Locate the cell with the specified text and output its [x, y] center coordinate. 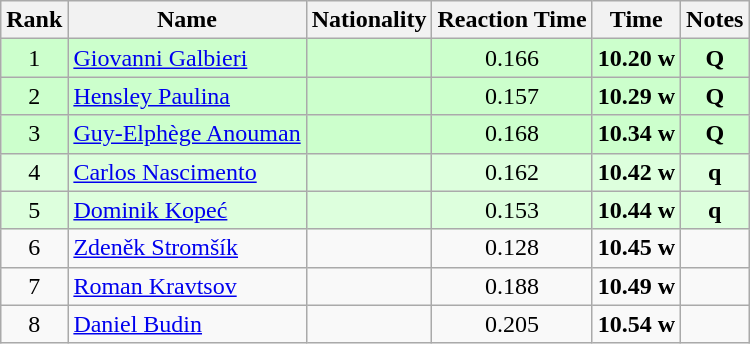
4 [34, 172]
1 [34, 58]
5 [34, 210]
0.188 [512, 286]
6 [34, 248]
Daniel Budin [187, 324]
10.42 w [636, 172]
Reaction Time [512, 20]
0.157 [512, 96]
Hensley Paulina [187, 96]
0.162 [512, 172]
0.168 [512, 134]
Carlos Nascimento [187, 172]
0.166 [512, 58]
10.49 w [636, 286]
Dominik Kopeć [187, 210]
10.29 w [636, 96]
10.34 w [636, 134]
Notes [715, 20]
10.44 w [636, 210]
Time [636, 20]
7 [34, 286]
Guy-Elphège Anouman [187, 134]
Nationality [369, 20]
10.54 w [636, 324]
0.153 [512, 210]
0.128 [512, 248]
8 [34, 324]
0.205 [512, 324]
2 [34, 96]
3 [34, 134]
10.20 w [636, 58]
Roman Kravtsov [187, 286]
10.45 w [636, 248]
Zdeněk Stromšík [187, 248]
Giovanni Galbieri [187, 58]
Name [187, 20]
Rank [34, 20]
